Output the [X, Y] coordinate of the center of the cell containing the given text.  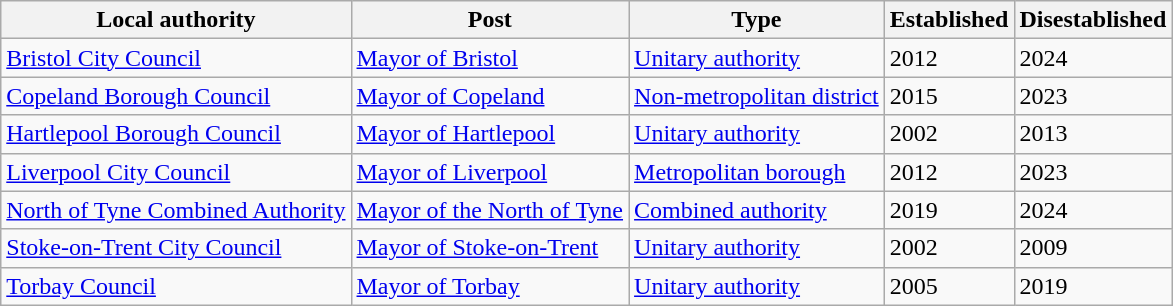
North of Tyne Combined Authority [176, 210]
Liverpool City Council [176, 172]
2013 [1093, 134]
2005 [949, 286]
Torbay Council [176, 286]
Hartlepool Borough Council [176, 134]
Type [757, 20]
Mayor of Liverpool [490, 172]
Local authority [176, 20]
Non-metropolitan district [757, 96]
2015 [949, 96]
Mayor of the North of Tyne [490, 210]
Metropolitan borough [757, 172]
Mayor of Hartlepool [490, 134]
Stoke-on-Trent City Council [176, 248]
Mayor of Stoke-on-Trent [490, 248]
Mayor of Copeland [490, 96]
Bristol City Council [176, 58]
2009 [1093, 248]
Combined authority [757, 210]
Mayor of Torbay [490, 286]
Mayor of Bristol [490, 58]
Disestablished [1093, 20]
Post [490, 20]
Established [949, 20]
Copeland Borough Council [176, 96]
